Identify which cell holds the provided text, then report its [x, y] central coordinate. 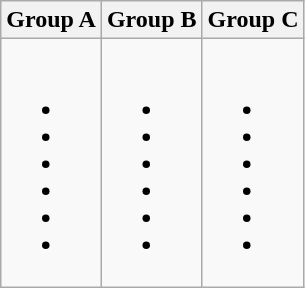
Group B [152, 20]
Group C [253, 20]
Group A [52, 20]
